Output the (x, y) coordinate of the center of the cell containing the given text.  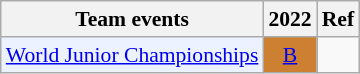
Team events (132, 19)
World Junior Championships (132, 55)
Ref (338, 19)
B (290, 55)
2022 (290, 19)
